Locate the cell with the specified text and output its [x, y] center coordinate. 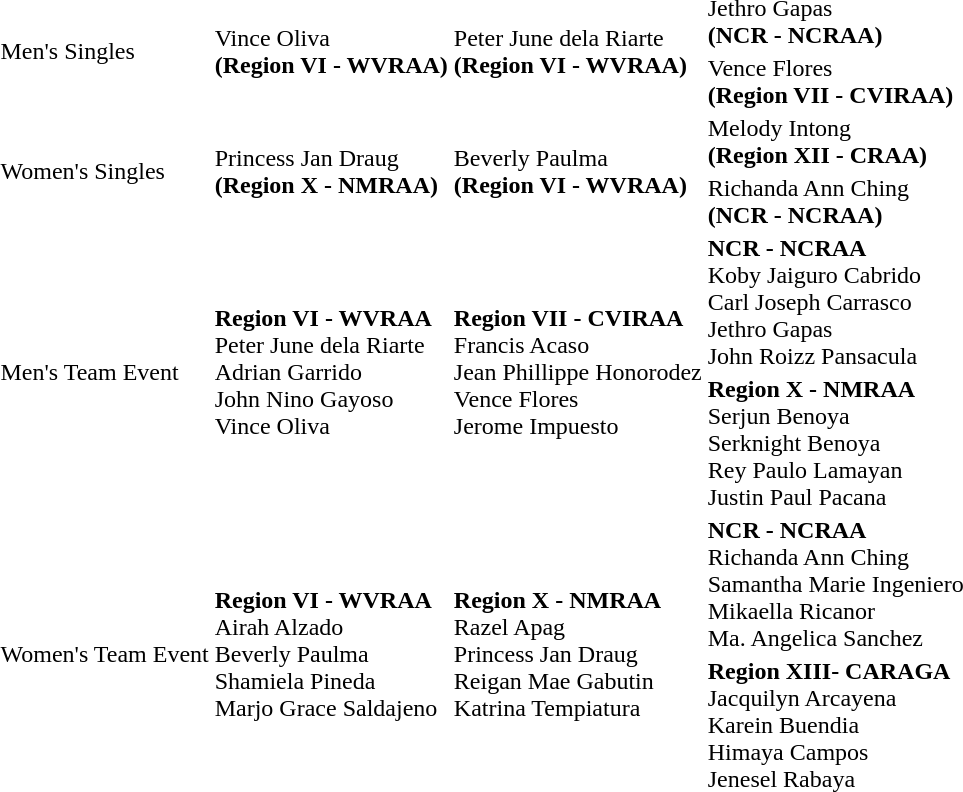
Region VI - WVRAAPeter June dela RiarteAdrian GarridoJohn Nino GayosoVince Oliva [331, 372]
Princess Jan Draug(Region X - NMRAA) [331, 172]
Beverly Paulma(Region VI - WVRAA) [578, 172]
Region VII - CVIRAAFrancis AcasoJean Phillippe HonorodezVence FloresJerome Impuesto [578, 372]
